Find where the given text appears and provide that cell's center as [x, y] coordinate. 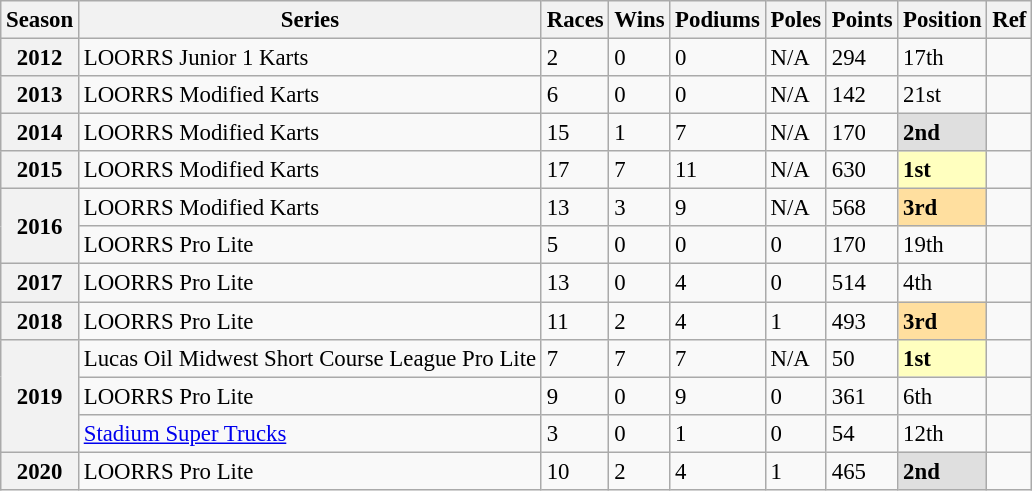
Season [40, 20]
Podiums [718, 20]
54 [862, 433]
4th [942, 283]
Position [942, 20]
2013 [40, 95]
Lucas Oil Midwest Short Course League Pro Lite [310, 358]
2015 [40, 170]
12th [942, 433]
630 [862, 170]
6th [942, 396]
LOORRS Junior 1 Karts [310, 58]
Series [310, 20]
294 [862, 58]
465 [862, 471]
50 [862, 358]
2019 [40, 396]
Ref [1010, 20]
2020 [40, 471]
17 [575, 170]
19th [942, 245]
Wins [640, 20]
17th [942, 58]
142 [862, 95]
21st [942, 95]
6 [575, 95]
2014 [40, 133]
Races [575, 20]
493 [862, 321]
5 [575, 245]
2017 [40, 283]
2018 [40, 321]
Stadium Super Trucks [310, 433]
568 [862, 208]
514 [862, 283]
361 [862, 396]
10 [575, 471]
2012 [40, 58]
2016 [40, 226]
15 [575, 133]
Points [862, 20]
Poles [796, 20]
